Return the [X, Y] coordinate for the center point of the cell that contains the specified text.  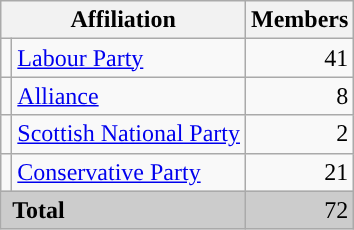
Affiliation [124, 20]
41 [300, 58]
Total [124, 210]
Labour Party [129, 58]
Alliance [129, 96]
Conservative Party [129, 172]
21 [300, 172]
8 [300, 96]
Scottish National Party [129, 134]
2 [300, 134]
Members [300, 20]
72 [300, 210]
